Find where the given text appears and provide that cell's center as [x, y] coordinate. 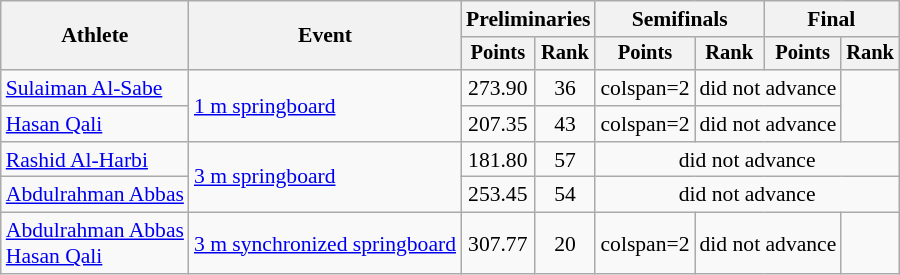
Event [325, 36]
Abdulrahman AbbasHasan Qali [95, 244]
273.90 [498, 88]
57 [566, 160]
253.45 [498, 195]
Final [832, 19]
Hasan Qali [95, 124]
181.80 [498, 160]
3 m springboard [325, 178]
Abdulrahman Abbas [95, 195]
54 [566, 195]
207.35 [498, 124]
3 m synchronized springboard [325, 244]
307.77 [498, 244]
Sulaiman Al-Sabe [95, 88]
Preliminaries [528, 19]
36 [566, 88]
20 [566, 244]
Athlete [95, 36]
1 m springboard [325, 106]
Semifinals [679, 19]
43 [566, 124]
Rashid Al-Harbi [95, 160]
